Locate the cell with the specified text and output its [X, Y] center coordinate. 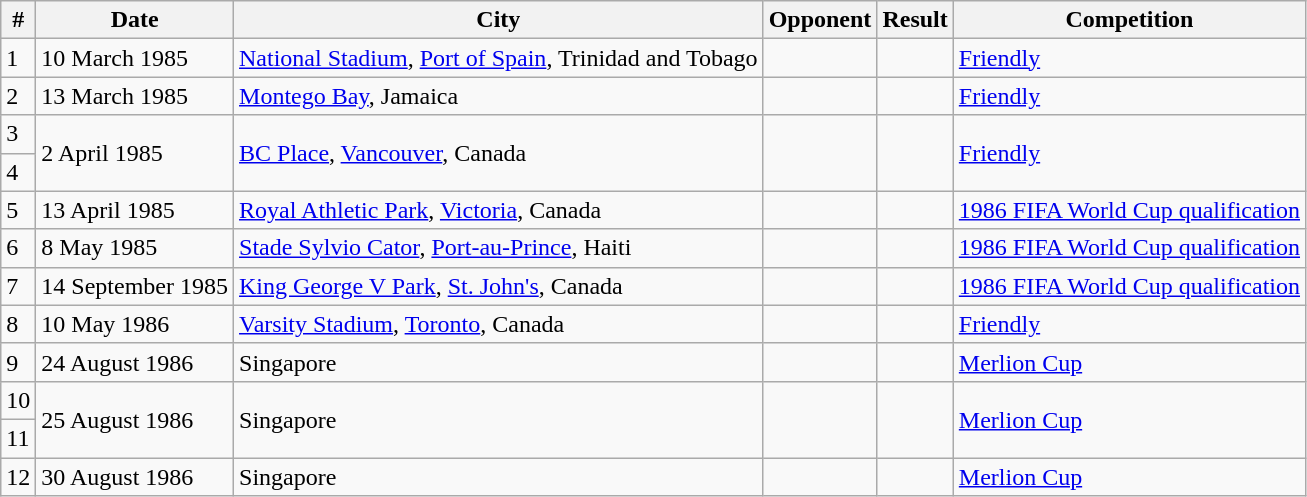
25 August 1986 [135, 419]
Varsity Stadium, Toronto, Canada [499, 324]
13 April 1985 [135, 210]
10 May 1986 [135, 324]
6 [18, 248]
# [18, 20]
Stade Sylvio Cator, Port-au-Prince, Haiti [499, 248]
BC Place, Vancouver, Canada [499, 153]
10 March 1985 [135, 58]
14 September 1985 [135, 286]
Result [915, 20]
Montego Bay, Jamaica [499, 96]
8 May 1985 [135, 248]
8 [18, 324]
10 [18, 400]
Competition [1129, 20]
Date [135, 20]
4 [18, 172]
Royal Athletic Park, Victoria, Canada [499, 210]
3 [18, 134]
30 August 1986 [135, 477]
Opponent [820, 20]
24 August 1986 [135, 362]
12 [18, 477]
King George V Park, St. John's, Canada [499, 286]
National Stadium, Port of Spain, Trinidad and Tobago [499, 58]
2 April 1985 [135, 153]
City [499, 20]
13 March 1985 [135, 96]
5 [18, 210]
11 [18, 438]
9 [18, 362]
7 [18, 286]
2 [18, 96]
1 [18, 58]
